Search for the cell housing the specified text and yield its (X, Y) center coordinate. 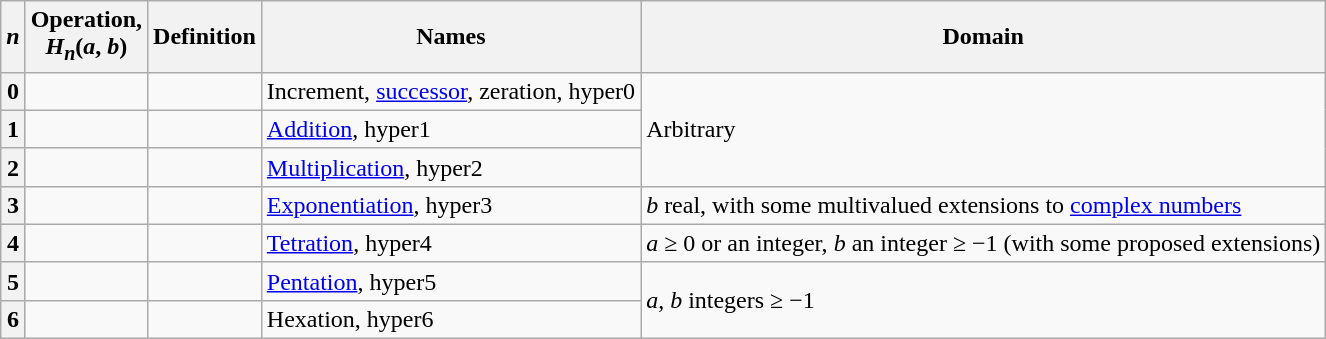
Arbitrary (984, 129)
Operation,Hn(a, b) (86, 36)
Multiplication, hyper2 (450, 167)
2 (13, 167)
a ≥ 0 or an integer, b an integer ≥ −1 (with some proposed extensions) (984, 243)
Names (450, 36)
a, b integers ≥ −1 (984, 300)
Definition (205, 36)
b real, with some multivalued extensions to complex numbers (984, 205)
Hexation, hyper6 (450, 319)
3 (13, 205)
0 (13, 91)
Exponentiation, hyper3 (450, 205)
Increment, successor, zeration, hyper0 (450, 91)
Addition, hyper1 (450, 129)
1 (13, 129)
n (13, 36)
Tetration, hyper4 (450, 243)
Pentation, hyper5 (450, 281)
5 (13, 281)
4 (13, 243)
Domain (984, 36)
6 (13, 319)
